Detect which cell encompasses the target text, then output its (x, y) center coordinate. 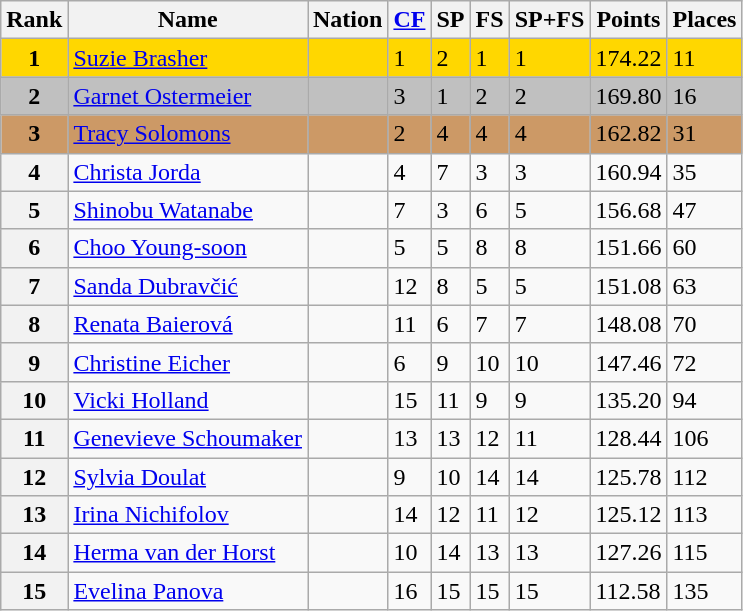
151.08 (628, 286)
125.12 (628, 515)
112 (704, 477)
31 (704, 134)
Vicki Holland (188, 400)
70 (704, 324)
128.44 (628, 438)
174.22 (628, 58)
135.20 (628, 400)
60 (704, 248)
127.26 (628, 553)
Sylvia Doulat (188, 477)
135 (704, 591)
Evelina Panova (188, 591)
SP (450, 20)
Herma van der Horst (188, 553)
Genevieve Schoumaker (188, 438)
Rank (34, 20)
156.68 (628, 210)
162.82 (628, 134)
112.58 (628, 591)
Shinobu Watanabe (188, 210)
106 (704, 438)
SP+FS (550, 20)
47 (704, 210)
Christine Eicher (188, 362)
Places (704, 20)
63 (704, 286)
FS (490, 20)
Tracy Solomons (188, 134)
115 (704, 553)
113 (704, 515)
94 (704, 400)
Suzie Brasher (188, 58)
Name (188, 20)
147.46 (628, 362)
Nation (348, 20)
Renata Baierová (188, 324)
151.66 (628, 248)
72 (704, 362)
Christa Jorda (188, 172)
Choo Young-soon (188, 248)
148.08 (628, 324)
CF (410, 20)
Points (628, 20)
Irina Nichifolov (188, 515)
125.78 (628, 477)
Sanda Dubravčić (188, 286)
160.94 (628, 172)
35 (704, 172)
169.80 (628, 96)
Garnet Ostermeier (188, 96)
